Identify which cell holds the provided text, then report its (x, y) central coordinate. 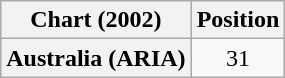
31 (238, 58)
Australia (ARIA) (96, 58)
Chart (2002) (96, 20)
Position (238, 20)
